Provide the [X, Y] coordinate of the cell's center where the given text is located.  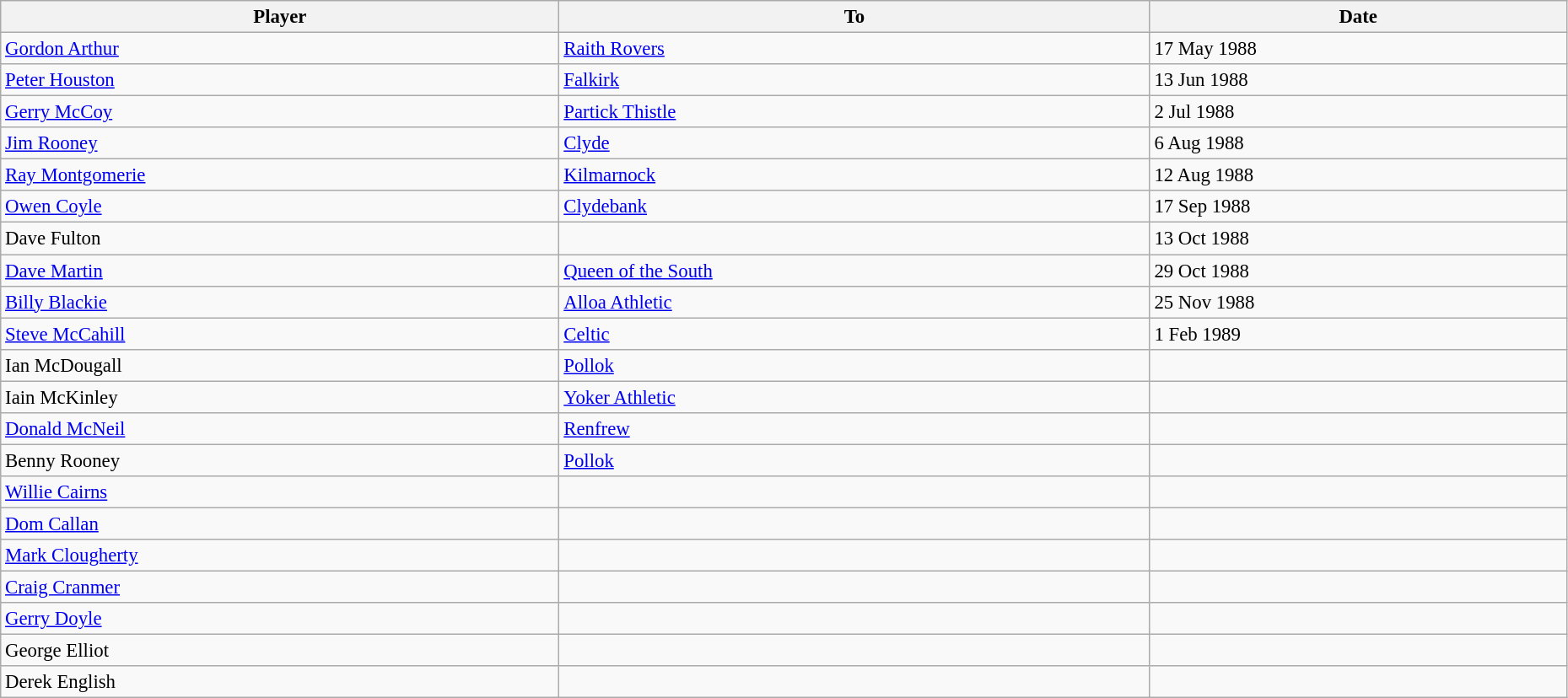
Gerry McCoy [280, 112]
Raith Rovers [854, 49]
Mark Clougherty [280, 556]
George Elliot [280, 651]
Dom Callan [280, 523]
Gerry Doyle [280, 619]
Kilmarnock [854, 175]
29 Oct 1988 [1358, 271]
Clydebank [854, 207]
17 Sep 1988 [1358, 207]
Donald McNeil [280, 429]
17 May 1988 [1358, 49]
Iain McKinley [280, 397]
Player [280, 17]
Alloa Athletic [854, 302]
Ray Montgomerie [280, 175]
Queen of the South [854, 271]
2 Jul 1988 [1358, 112]
Falkirk [854, 80]
12 Aug 1988 [1358, 175]
13 Jun 1988 [1358, 80]
Celtic [854, 334]
Renfrew [854, 429]
Yoker Athletic [854, 397]
Steve McCahill [280, 334]
To [854, 17]
Derek English [280, 682]
Partick Thistle [854, 112]
Jim Rooney [280, 143]
13 Oct 1988 [1358, 239]
25 Nov 1988 [1358, 302]
Peter Houston [280, 80]
Date [1358, 17]
Dave Martin [280, 271]
Craig Cranmer [280, 588]
Owen Coyle [280, 207]
Dave Fulton [280, 239]
1 Feb 1989 [1358, 334]
6 Aug 1988 [1358, 143]
Gordon Arthur [280, 49]
Billy Blackie [280, 302]
Willie Cairns [280, 492]
Ian McDougall [280, 365]
Clyde [854, 143]
Benny Rooney [280, 460]
